Identify which cell holds the provided text, then report its (X, Y) central coordinate. 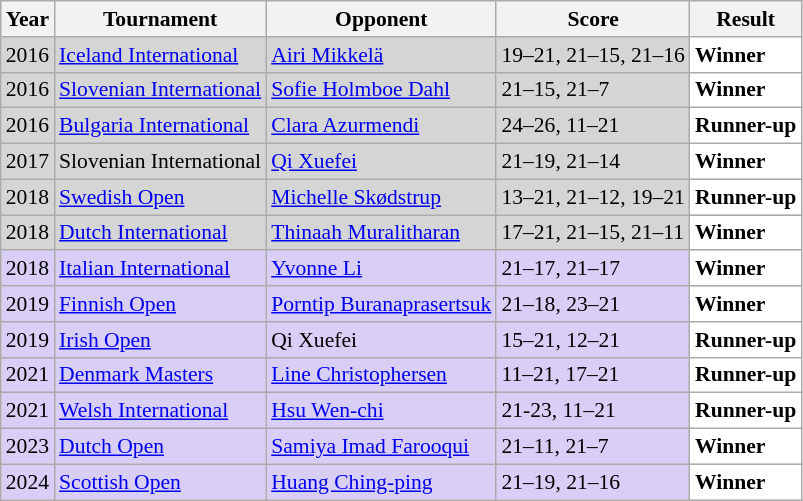
Thinaah Muralitharan (381, 233)
Welsh International (160, 411)
21–18, 23–21 (593, 304)
Yvonne Li (381, 269)
17–21, 21–15, 21–11 (593, 233)
Hsu Wen-chi (381, 411)
Denmark Masters (160, 375)
Airi Mikkelä (381, 55)
Opponent (381, 19)
Italian International (160, 269)
Bulgaria International (160, 126)
21–17, 21–17 (593, 269)
Clara Azurmendi (381, 126)
Tournament (160, 19)
21-23, 11–21 (593, 411)
21–11, 21–7 (593, 447)
Finnish Open (160, 304)
Sofie Holmboe Dahl (381, 90)
Year (28, 19)
11–21, 17–21 (593, 375)
Iceland International (160, 55)
Irish Open (160, 340)
Dutch Open (160, 447)
13–21, 21–12, 19–21 (593, 197)
19–21, 21–15, 21–16 (593, 55)
2017 (28, 162)
Score (593, 19)
Huang Ching-ping (381, 482)
24–26, 11–21 (593, 126)
Swedish Open (160, 197)
Michelle Skødstrup (381, 197)
Result (746, 19)
Dutch International (160, 233)
15–21, 12–21 (593, 340)
Line Christophersen (381, 375)
Samiya Imad Farooqui (381, 447)
2024 (28, 482)
21–19, 21–16 (593, 482)
21–19, 21–14 (593, 162)
2023 (28, 447)
Porntip Buranaprasertsuk (381, 304)
21–15, 21–7 (593, 90)
Scottish Open (160, 482)
